Capture the cell that displays the provided text and extract its [x, y] central coordinate. 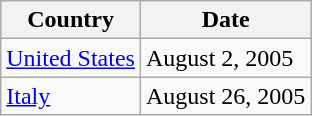
August 26, 2005 [225, 96]
Date [225, 20]
United States [71, 58]
Country [71, 20]
August 2, 2005 [225, 58]
Italy [71, 96]
